Capture the cell that displays the provided text and extract its [X, Y] central coordinate. 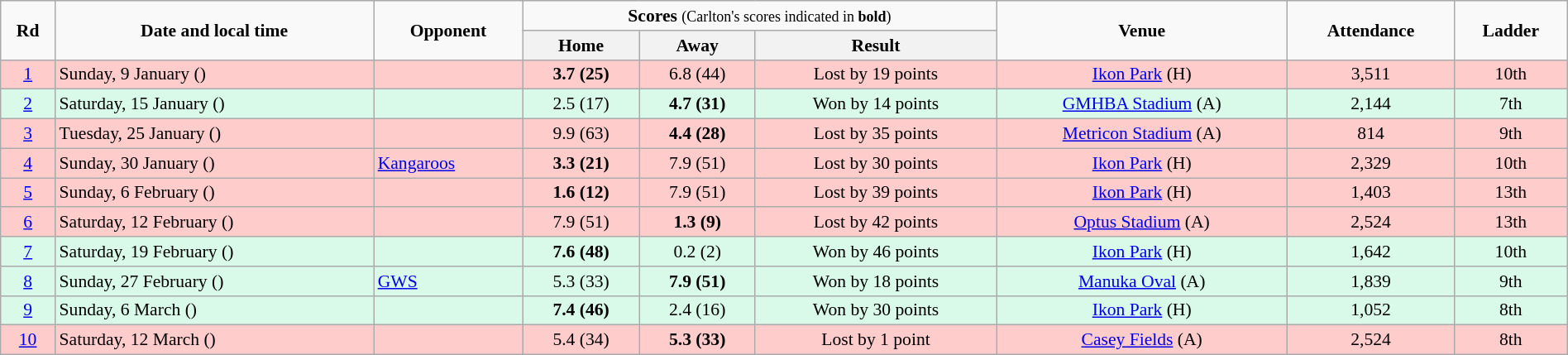
Lost by 35 points [875, 134]
Lost by 39 points [875, 193]
Opponent [448, 30]
Home [581, 46]
Sunday, 9 January () [215, 74]
Scores (Carlton's scores indicated in bold) [759, 16]
Kangaroos [448, 163]
1.6 (12) [581, 193]
6 [28, 223]
2,144 [1371, 104]
1.3 (9) [698, 223]
1,839 [1371, 281]
Date and local time [215, 30]
Ladder [1510, 30]
9.9 (63) [581, 134]
Lost by 30 points [875, 163]
Sunday, 6 February () [215, 193]
Lost by 42 points [875, 223]
7 [28, 252]
Won by 46 points [875, 252]
Attendance [1371, 30]
3,511 [1371, 74]
814 [1371, 134]
10 [28, 340]
8 [28, 281]
1 [28, 74]
2.5 (17) [581, 104]
Lost by 1 point [875, 340]
Lost by 19 points [875, 74]
Manuka Oval (A) [1142, 281]
3.7 (25) [581, 74]
Rd [28, 30]
Saturday, 12 February () [215, 223]
0.2 (2) [698, 252]
Saturday, 15 January () [215, 104]
2,329 [1371, 163]
2.4 (16) [698, 310]
5 [28, 193]
7th [1510, 104]
Won by 30 points [875, 310]
GMHBA Stadium (A) [1142, 104]
3.3 (21) [581, 163]
Won by 14 points [875, 104]
Optus Stadium (A) [1142, 223]
3 [28, 134]
Metricon Stadium (A) [1142, 134]
9 [28, 310]
1,403 [1371, 193]
GWS [448, 281]
1,642 [1371, 252]
Venue [1142, 30]
4.7 (31) [698, 104]
7.6 (48) [581, 252]
Sunday, 30 January () [215, 163]
5.4 (34) [581, 340]
Tuesday, 25 January () [215, 134]
6.8 (44) [698, 74]
Result [875, 46]
4.4 (28) [698, 134]
Saturday, 12 March () [215, 340]
Won by 18 points [875, 281]
Saturday, 19 February () [215, 252]
Sunday, 6 March () [215, 310]
4 [28, 163]
Casey Fields (A) [1142, 340]
7.4 (46) [581, 310]
2 [28, 104]
Sunday, 27 February () [215, 281]
1,052 [1371, 310]
Away [698, 46]
